Return the (X, Y) coordinate for the center point of the cell that contains the specified text.  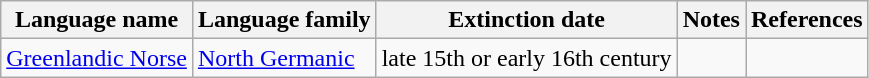
Language family (284, 20)
Extinction date (526, 20)
References (808, 20)
late 15th or early 16th century (526, 58)
Language name (97, 20)
Greenlandic Norse (97, 58)
North Germanic (284, 58)
Notes (711, 20)
